Output the (X, Y) coordinate of the center of the cell containing the given text.  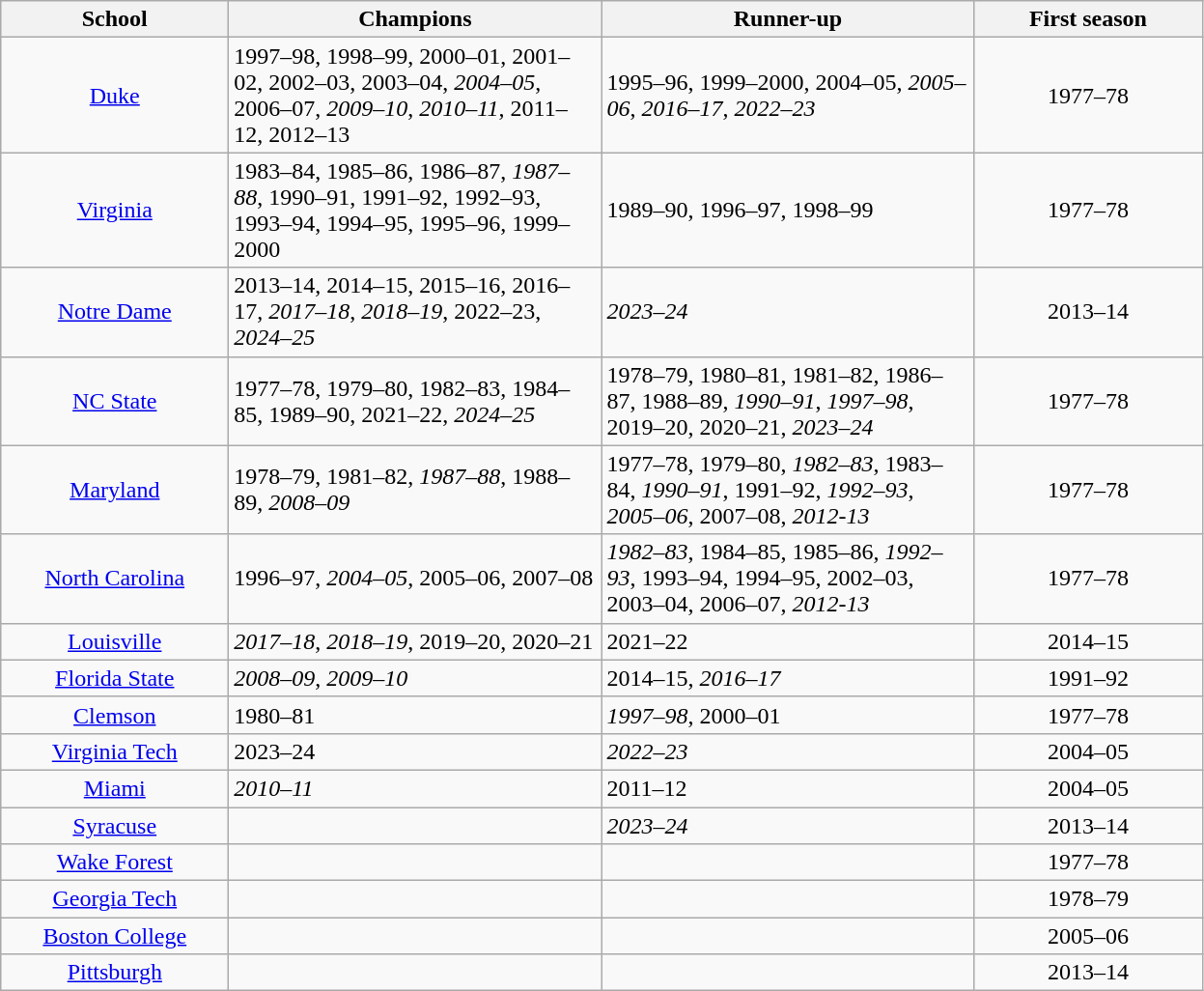
Maryland (115, 490)
1978–79, 1980–81, 1981–82, 1986–87, 1988–89, 1990–91, 1997–98, 2019–20, 2020–21, 2023–24 (788, 401)
Notre Dame (115, 312)
North Carolina (115, 579)
2014–15, 2016–17 (788, 678)
Clemson (115, 715)
Syracuse (115, 826)
1995–96, 1999–2000, 2004–05, 2005–06, 2016–17, 2022–23 (788, 95)
2008–09, 2009–10 (415, 678)
2005–06 (1088, 936)
Duke (115, 95)
Boston College (115, 936)
First season (1088, 19)
Florida State (115, 678)
2021–22 (788, 641)
2011–12 (788, 788)
1977–78, 1979–80, 1982–83, 1983–84, 1990–91, 1991–92, 1992–93, 2005–06, 2007–08, 2012-13 (788, 490)
2010–11 (415, 788)
1977–78, 1979–80, 1982–83, 1984–85, 1989–90, 2021–22, 2024–25 (415, 401)
1978–79, 1981–82, 1987–88, 1988–89, 2008–09 (415, 490)
1978–79 (1088, 899)
2017–18, 2018–19, 2019–20, 2020–21 (415, 641)
School (115, 19)
1989–90, 1996–97, 1998–99 (788, 211)
1997–98, 1998–99, 2000–01, 2001–02, 2002–03, 2003–04, 2004–05, 2006–07, 2009–10, 2010–11, 2011–12, 2012–13 (415, 95)
1997–98, 2000–01 (788, 715)
1982–83, 1984–85, 1985–86, 1992–93, 1993–94, 1994–95, 2002–03, 2003–04, 2006–07, 2012-13 (788, 579)
Pittsburgh (115, 973)
1996–97, 2004–05, 2005–06, 2007–08 (415, 579)
Virginia Tech (115, 751)
2013–14, 2014–15, 2015–16, 2016–17, 2017–18, 2018–19, 2022–23, 2024–25 (415, 312)
Louisville (115, 641)
Wake Forest (115, 863)
Miami (115, 788)
NC State (115, 401)
Virginia (115, 211)
Champions (415, 19)
2014–15 (1088, 641)
2022–23 (788, 751)
1991–92 (1088, 678)
Georgia Tech (115, 899)
1980–81 (415, 715)
1983–84, 1985–86, 1986–87, 1987–88, 1990–91, 1991–92, 1992–93, 1993–94, 1994–95, 1995–96, 1999–2000 (415, 211)
Runner-up (788, 19)
